Output the (X, Y) coordinate of the center of the cell containing the given text.  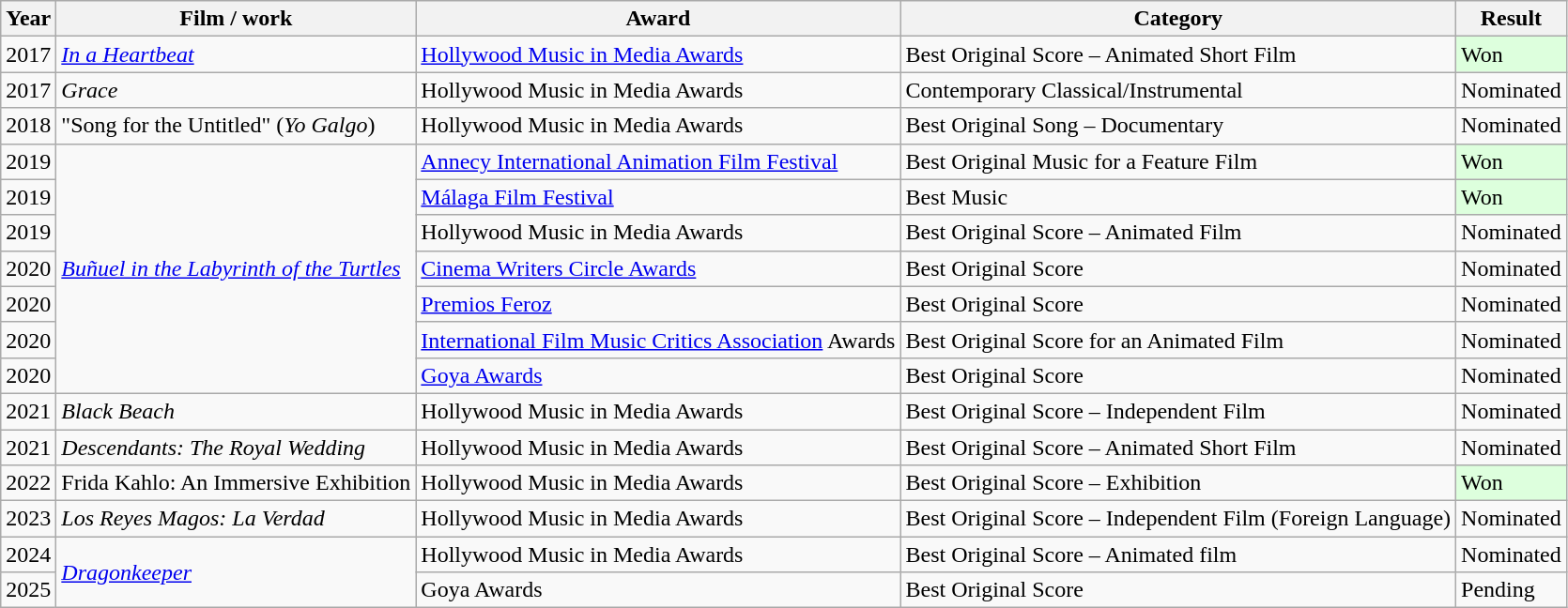
Contemporary Classical/Instrumental (1178, 90)
2023 (28, 519)
2022 (28, 483)
Best Music (1178, 197)
Best Original Song – Documentary (1178, 126)
Cinema Writers Circle Awards (658, 268)
In a Heartbeat (237, 54)
Málaga Film Festival (658, 197)
Film / work (237, 19)
Best Original Score – Animated film (1178, 555)
Buñuel in the Labyrinth of the Turtles (237, 268)
Dragonkeeper (237, 572)
Frida Kahlo: An Immersive Exhibition (237, 483)
Pending (1512, 590)
Annecy International Animation Film Festival (658, 161)
Category (1178, 19)
Grace (237, 90)
Award (658, 19)
2025 (28, 590)
International Film Music Critics Association Awards (658, 340)
Best Original Music for a Feature Film (1178, 161)
Black Beach (237, 411)
2018 (28, 126)
Result (1512, 19)
Year (28, 19)
Best Original Score – Exhibition (1178, 483)
"Song for the Untitled" (Yo Galgo) (237, 126)
Best Original Score for an Animated Film (1178, 340)
Premios Feroz (658, 304)
2024 (28, 555)
Best Original Score – Independent Film (Foreign Language) (1178, 519)
Best Original Score – Independent Film (1178, 411)
Best Original Score – Animated Film (1178, 233)
Descendants: The Royal Wedding (237, 448)
Los Reyes Magos: La Verdad (237, 519)
